Extract the [x, y] coordinate from the center of the cell holding the provided text.  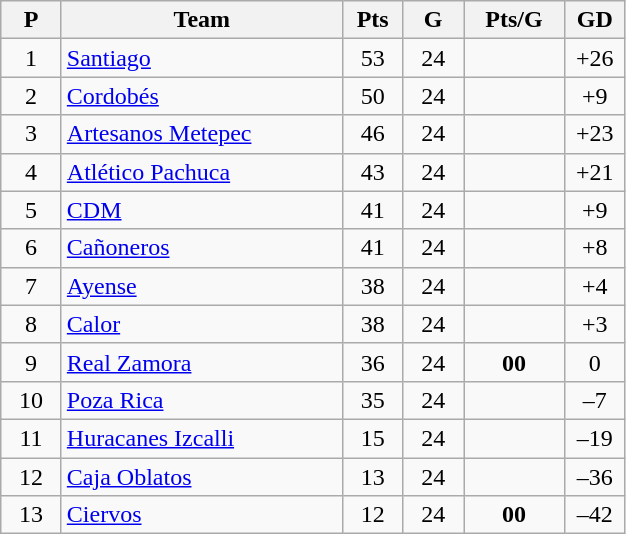
G [434, 20]
GD [596, 20]
+21 [596, 172]
+3 [596, 324]
50 [372, 96]
6 [32, 248]
Real Zamora [202, 362]
+8 [596, 248]
Ciervos [202, 515]
–42 [596, 515]
Calor [202, 324]
8 [32, 324]
+26 [596, 58]
Caja Oblatos [202, 477]
Poza Rica [202, 400]
35 [372, 400]
2 [32, 96]
Ayense [202, 286]
3 [32, 134]
Pts [372, 20]
36 [372, 362]
–36 [596, 477]
4 [32, 172]
10 [32, 400]
1 [32, 58]
9 [32, 362]
Artesanos Metepec [202, 134]
–7 [596, 400]
5 [32, 210]
P [32, 20]
Santiago [202, 58]
Team [202, 20]
+23 [596, 134]
15 [372, 438]
CDM [202, 210]
–19 [596, 438]
Cordobés [202, 96]
11 [32, 438]
43 [372, 172]
Atlético Pachuca [202, 172]
0 [596, 362]
Cañoneros [202, 248]
Pts/G [514, 20]
53 [372, 58]
7 [32, 286]
46 [372, 134]
Huracanes Izcalli [202, 438]
+4 [596, 286]
